Output the [x, y] coordinate of the center of the cell containing the given text.  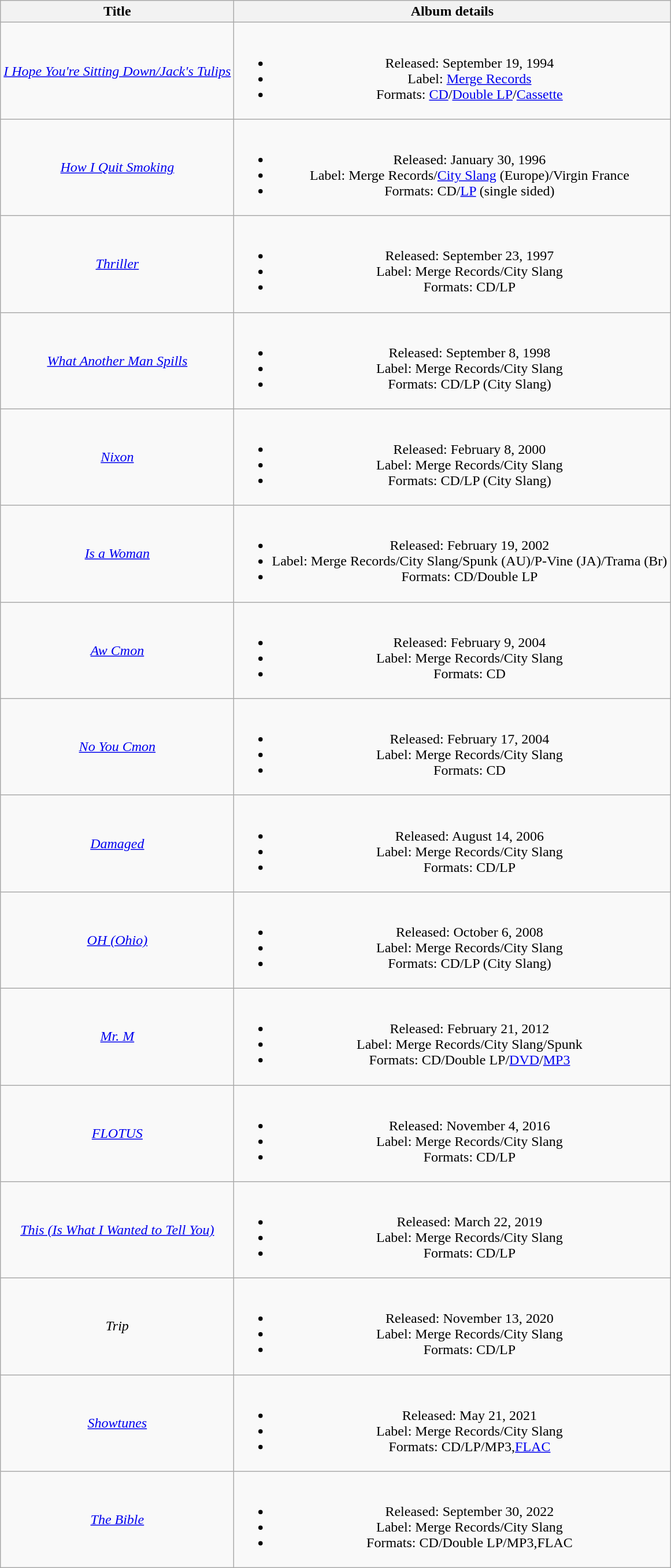
The Bible [117, 1519]
Released: November 13, 2020Label: Merge Records/City SlangFormats: CD/LP [452, 1326]
Nixon [117, 457]
Released: January 30, 1996Label: Merge Records/City Slang (Europe)/Virgin FranceFormats: CD/LP (single sided) [452, 168]
Released: February 21, 2012Label: Merge Records/City Slang/SpunkFormats: CD/Double LP/DVD/MP3 [452, 1036]
Released: May 21, 2021Label: Merge Records/City SlangFormats: CD/LP/MP3,FLAC [452, 1423]
Released: November 4, 2016Label: Merge Records/City SlangFormats: CD/LP [452, 1133]
What Another Man Spills [117, 361]
Released: September 30, 2022Label: Merge Records/City SlangFormats: CD/Double LP/MP3,FLAC [452, 1519]
OH (Ohio) [117, 940]
Showtunes [117, 1423]
FLOTUS [117, 1133]
Released: September 19, 1994Label: Merge RecordsFormats: CD/Double LP/Cassette [452, 71]
This (Is What I Wanted to Tell You) [117, 1230]
Released: February 19, 2002Label: Merge Records/City Slang/Spunk (AU)/P-Vine (JA)/Trama (Br)Formats: CD/Double LP [452, 554]
Released: February 8, 2000Label: Merge Records/City SlangFormats: CD/LP (City Slang) [452, 457]
Aw Cmon [117, 650]
Released: October 6, 2008Label: Merge Records/City SlangFormats: CD/LP (City Slang) [452, 940]
Is a Woman [117, 554]
I Hope You're Sitting Down/Jack's Tulips [117, 71]
Thriller [117, 264]
Trip [117, 1326]
Released: August 14, 2006Label: Merge Records/City SlangFormats: CD/LP [452, 843]
How I Quit Smoking [117, 168]
Damaged [117, 843]
Released: February 9, 2004Label: Merge Records/City SlangFormats: CD [452, 650]
Released: September 8, 1998Label: Merge Records/City SlangFormats: CD/LP (City Slang) [452, 361]
Released: February 17, 2004Label: Merge Records/City SlangFormats: CD [452, 747]
Released: September 23, 1997Label: Merge Records/City SlangFormats: CD/LP [452, 264]
Title [117, 12]
Released: March 22, 2019Label: Merge Records/City SlangFormats: CD/LP [452, 1230]
No You Cmon [117, 747]
Album details [452, 12]
Mr. M [117, 1036]
